Scan for the cell matching the given text and deliver its [X, Y] coordinate at center. 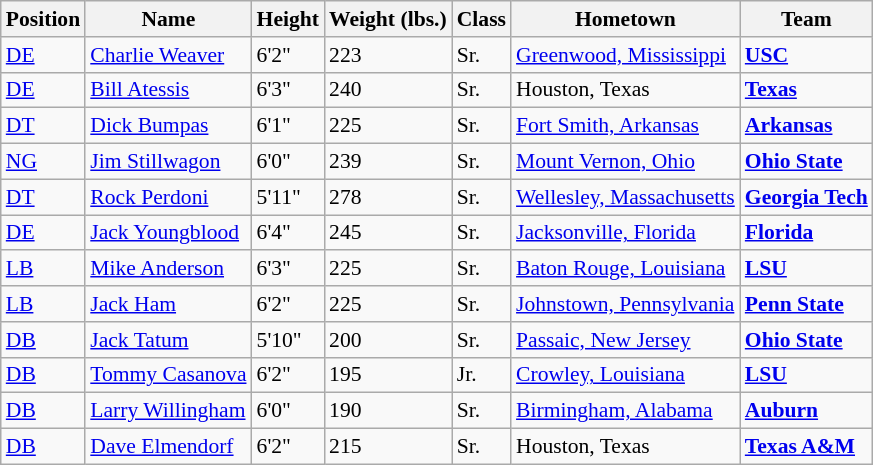
Jacksonville, Florida [626, 233]
Jack Youngblood [168, 233]
240 [388, 90]
Passaic, New Jersey [626, 340]
Larry Willingham [168, 411]
Fort Smith, Arkansas [626, 126]
Texas A&M [806, 447]
Johnstown, Pennsylvania [626, 304]
Auburn [806, 411]
Texas [806, 90]
6'4" [288, 233]
278 [388, 197]
Jim Stillwagon [168, 162]
Dick Bumpas [168, 126]
200 [388, 340]
Birmingham, Alabama [626, 411]
Weight (lbs.) [388, 19]
Hometown [626, 19]
Mount Vernon, Ohio [626, 162]
Tommy Casanova [168, 375]
Baton Rouge, Louisiana [626, 269]
190 [388, 411]
Dave Elmendorf [168, 447]
5'10" [288, 340]
223 [388, 55]
245 [388, 233]
Arkansas [806, 126]
Name [168, 19]
Position [43, 19]
Jack Ham [168, 304]
Height [288, 19]
195 [388, 375]
Class [482, 19]
5'11" [288, 197]
Mike Anderson [168, 269]
215 [388, 447]
Penn State [806, 304]
Crowley, Louisiana [626, 375]
Wellesley, Massachusetts [626, 197]
Greenwood, Mississippi [626, 55]
Team [806, 19]
239 [388, 162]
NG [43, 162]
USC [806, 55]
Charlie Weaver [168, 55]
Georgia Tech [806, 197]
6'1" [288, 126]
Bill Atessis [168, 90]
Jack Tatum [168, 340]
Jr. [482, 375]
Rock Perdoni [168, 197]
Florida [806, 233]
